Scan for the cell matching the given text and deliver its [x, y] coordinate at center. 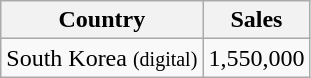
Sales [256, 20]
Country [102, 20]
South Korea (digital) [102, 58]
1,550,000 [256, 58]
